Capture the cell that displays the provided text and extract its [X, Y] central coordinate. 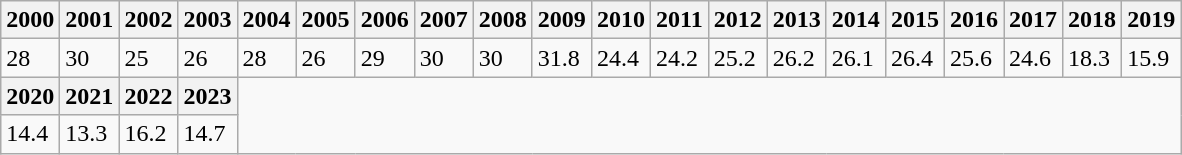
25 [148, 58]
26.4 [914, 58]
2013 [796, 20]
2003 [208, 20]
14.4 [30, 134]
26.1 [856, 58]
2023 [208, 96]
29 [384, 58]
2006 [384, 20]
26.2 [796, 58]
2009 [562, 20]
2011 [679, 20]
24.6 [1034, 58]
2010 [620, 20]
2005 [326, 20]
24.4 [620, 58]
2000 [30, 20]
2002 [148, 20]
25.2 [738, 58]
2016 [974, 20]
31.8 [562, 58]
15.9 [1152, 58]
2015 [914, 20]
16.2 [148, 134]
2008 [502, 20]
2007 [444, 20]
24.2 [679, 58]
2012 [738, 20]
2014 [856, 20]
2018 [1092, 20]
2022 [148, 96]
2004 [266, 20]
2001 [90, 20]
14.7 [208, 134]
2019 [1152, 20]
13.3 [90, 134]
2021 [90, 96]
25.6 [974, 58]
2020 [30, 96]
18.3 [1092, 58]
2017 [1034, 20]
